Provide the [x, y] coordinate of the cell's center where the given text is located.  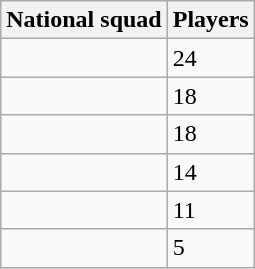
Players [210, 20]
11 [210, 210]
National squad [84, 20]
24 [210, 58]
5 [210, 248]
14 [210, 172]
